From the cell containing the given text, extract its center point as (x, y) coordinate. 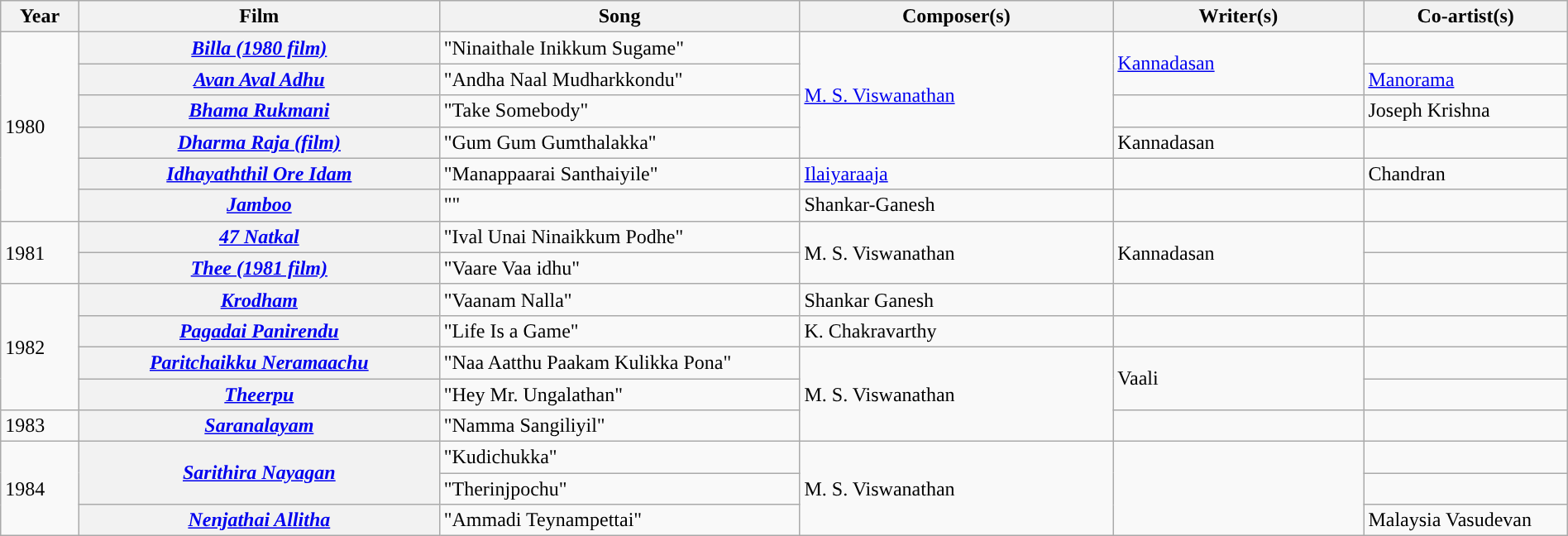
Sarithira Nayagan (259, 473)
1980 (40, 127)
Paritchaikku Neramaachu (259, 362)
K. Chakravarthy (956, 331)
"Gum Gum Gumthalakka" (619, 142)
"Ammadi Teynampettai" (619, 520)
"Ival Unai Ninaikkum Podhe" (619, 237)
Song (619, 17)
Malaysia Vasudevan (1465, 520)
"Vaanam Nalla" (619, 299)
"Naa Aatthu Paakam Kulikka Pona" (619, 362)
1981 (40, 252)
Theerpu (259, 395)
Manorama (1465, 79)
Idhayaththil Ore Idam (259, 174)
1983 (40, 426)
Composer(s) (956, 17)
Film (259, 17)
"Hey Mr. Ungalathan" (619, 395)
Shankar-Ganesh (956, 205)
Pagadai Panirendu (259, 331)
"Andha Naal Mudharkkondu" (619, 79)
Saranalayam (259, 426)
"Therinjpochu" (619, 489)
Vaali (1239, 378)
Nenjathai Allitha (259, 520)
"Life Is a Game" (619, 331)
Thee (1981 film) (259, 268)
Year (40, 17)
1982 (40, 347)
Billa (1980 film) (259, 48)
"Vaare Vaa idhu" (619, 268)
Avan Aval Adhu (259, 79)
Chandran (1465, 174)
Ilaiyaraaja (956, 174)
Dharma Raja (film) (259, 142)
Writer(s) (1239, 17)
Shankar Ganesh (956, 299)
"Manappaarai Santhaiyile" (619, 174)
Joseph Krishna (1465, 111)
"Kudichukka" (619, 457)
"Ninaithale Inikkum Sugame" (619, 48)
"Take Somebody" (619, 111)
"" (619, 205)
Krodham (259, 299)
47 Natkal (259, 237)
Bhama Rukmani (259, 111)
"Namma Sangiliyil" (619, 426)
1984 (40, 489)
Co-artist(s) (1465, 17)
Jamboo (259, 205)
